Scan for the cell matching the given text and deliver its [X, Y] coordinate at center. 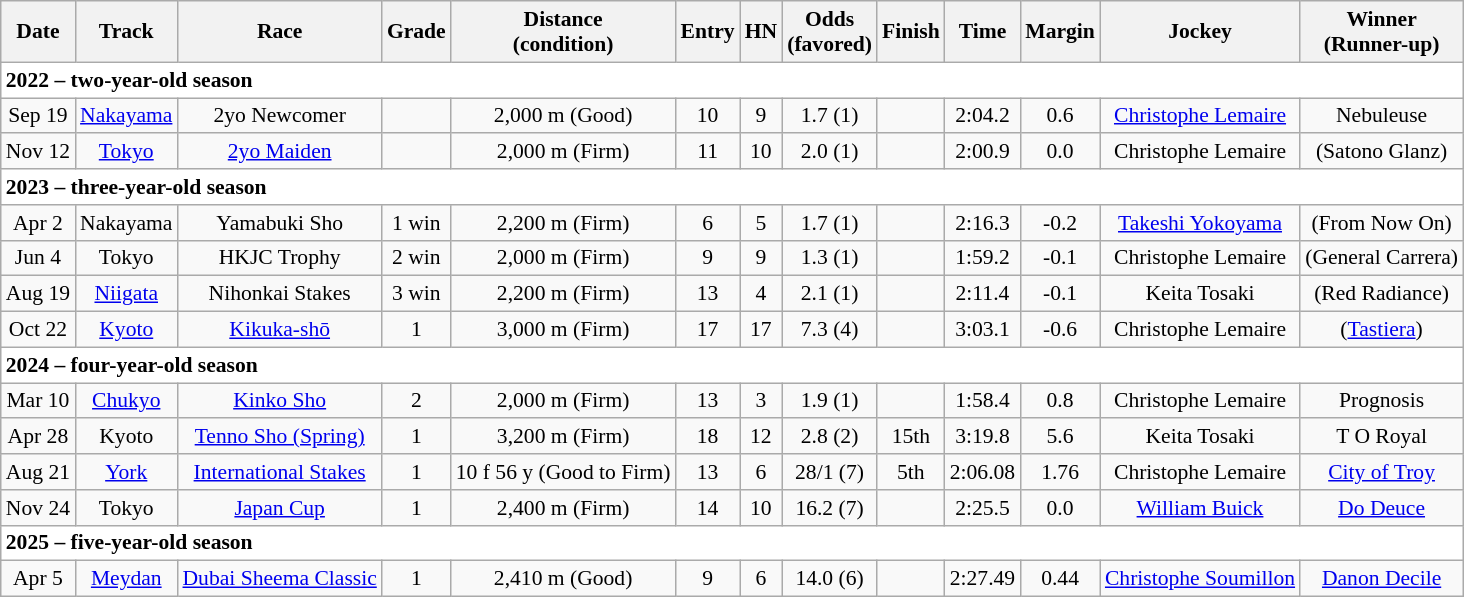
Date [38, 32]
Yamabuki Sho [279, 223]
Kikuka-shō [279, 330]
Do Deuce [1382, 508]
Apr 28 [38, 437]
Nov 24 [38, 508]
1.3 (1) [830, 258]
(Red Radiance) [1382, 294]
2,400 m (Firm) [564, 508]
2:16.3 [982, 223]
28/1 (7) [830, 472]
2:06.08 [982, 472]
2:27.49 [982, 579]
Time [982, 32]
1:59.2 [982, 258]
10 f 56 y (Good to Firm) [564, 472]
11 [708, 152]
2:25.5 [982, 508]
Jun 4 [38, 258]
2025 – five-year-old season [732, 543]
Track [126, 32]
Jockey [1200, 32]
York [126, 472]
Aug 21 [38, 472]
Grade [416, 32]
2.0 (1) [830, 152]
2024 – four-year-old season [732, 365]
3,000 m (Firm) [564, 330]
3 win [416, 294]
(Satono Glanz) [1382, 152]
1 win [416, 223]
2:11.4 [982, 294]
Nihonkai Stakes [279, 294]
14 [708, 508]
Oct 22 [38, 330]
Danon Decile [1382, 579]
Meydan [126, 579]
2yo Maiden [279, 152]
HN [762, 32]
0.6 [1060, 116]
Margin [1060, 32]
3,200 m (Firm) [564, 437]
Entry [708, 32]
Nov 12 [38, 152]
Dubai Sheema Classic [279, 579]
5 [762, 223]
2.8 (2) [830, 437]
2 win [416, 258]
Race [279, 32]
T O Royal [1382, 437]
Sep 19 [38, 116]
1.76 [1060, 472]
4 [762, 294]
18 [708, 437]
HKJC Trophy [279, 258]
(From Now On) [1382, 223]
7.3 (4) [830, 330]
(General Carrera) [1382, 258]
2023 – three-year-old season [732, 187]
Winner(Runner-up) [1382, 32]
Prognosis [1382, 401]
1.9 (1) [830, 401]
15th [911, 437]
2yo Newcomer [279, 116]
3:03.1 [982, 330]
0.8 [1060, 401]
0.44 [1060, 579]
-0.2 [1060, 223]
5th [911, 472]
Kinko Sho [279, 401]
International Stakes [279, 472]
Chukyo [126, 401]
Christophe Soumillon [1200, 579]
2.1 (1) [830, 294]
Tenno Sho (Spring) [279, 437]
Apr 5 [38, 579]
3:19.8 [982, 437]
2,000 m (Good) [564, 116]
Nebuleuse [1382, 116]
Aug 19 [38, 294]
(Tastiera) [1382, 330]
Distance(condition) [564, 32]
2,410 m (Good) [564, 579]
2:04.2 [982, 116]
Apr 2 [38, 223]
William Buick [1200, 508]
Takeshi Yokoyama [1200, 223]
12 [762, 437]
2022 – two-year-old season [732, 80]
-0.6 [1060, 330]
14.0 (6) [830, 579]
16.2 (7) [830, 508]
3 [762, 401]
5.6 [1060, 437]
Japan Cup [279, 508]
Niigata [126, 294]
1:58.4 [982, 401]
2 [416, 401]
Mar 10 [38, 401]
City of Troy [1382, 472]
Odds(favored) [830, 32]
Finish [911, 32]
2:00.9 [982, 152]
